Locate the cell with the specified text and output its (X, Y) center coordinate. 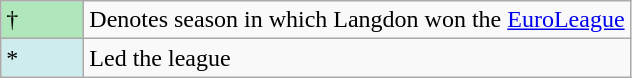
Led the league (357, 58)
* (42, 58)
† (42, 20)
Denotes season in which Langdon won the EuroLeague (357, 20)
